Find where the given text appears and provide that cell's center as (x, y) coordinate. 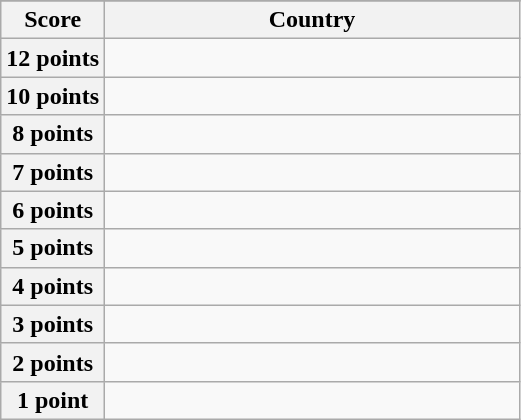
3 points (53, 324)
6 points (53, 210)
12 points (53, 58)
4 points (53, 286)
2 points (53, 362)
7 points (53, 172)
1 point (53, 400)
10 points (53, 96)
Score (53, 20)
5 points (53, 248)
8 points (53, 134)
Country (312, 20)
